Pinpoint the cell where the given text exists, returning its [X, Y] midpoint coordinate. 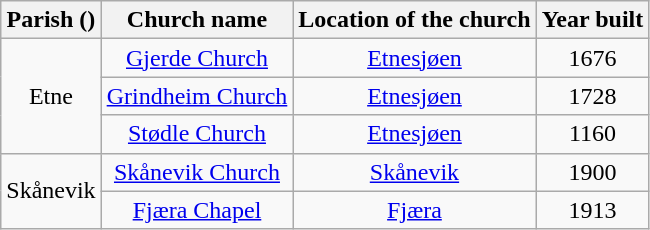
Location of the church [414, 20]
1913 [592, 210]
Parish () [51, 20]
1160 [592, 134]
Grindheim Church [197, 96]
Skånevik Church [197, 172]
Church name [197, 20]
Fjæra [414, 210]
Year built [592, 20]
Stødle Church [197, 134]
Gjerde Church [197, 58]
1676 [592, 58]
Etne [51, 96]
1900 [592, 172]
Fjæra Chapel [197, 210]
1728 [592, 96]
